Return [x, y] of the center of cell containing provided text 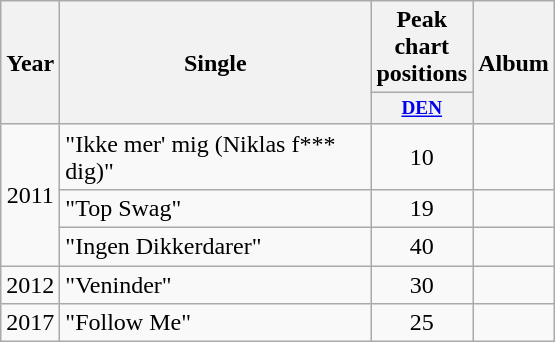
"Ingen Dikkerdarer" [216, 247]
Single [216, 63]
30 [422, 285]
2012 [30, 285]
"Veninder" [216, 285]
Album [514, 63]
"Follow Me" [216, 323]
"Ikke mer' mig (Niklas f*** dig)" [216, 156]
2011 [30, 194]
2017 [30, 323]
Peak chart positions [422, 47]
25 [422, 323]
10 [422, 156]
Year [30, 63]
"Top Swag" [216, 209]
DEN [422, 109]
19 [422, 209]
40 [422, 247]
